Capture the cell that displays the provided text and extract its [x, y] central coordinate. 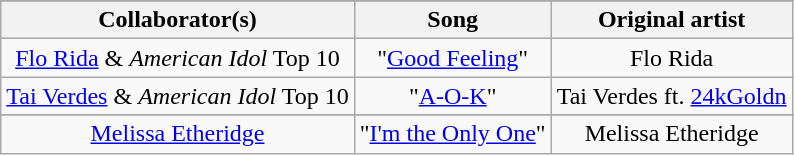
Song [452, 20]
Tai Verdes ft. 24kGoldn [672, 96]
"A-O-K" [452, 96]
Collaborator(s) [178, 20]
"I'm the Only One" [452, 134]
"Good Feeling" [452, 58]
Flo Rida [672, 58]
Flo Rida & American Idol Top 10 [178, 58]
Original artist [672, 20]
Tai Verdes & American Idol Top 10 [178, 96]
